Find where the given text appears and provide that cell's center as (X, Y) coordinate. 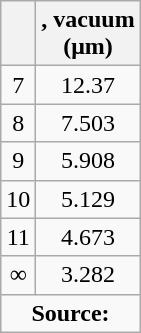
, vacuum(μm) (88, 34)
10 (18, 199)
3.282 (88, 275)
12.37 (88, 85)
9 (18, 161)
4.673 (88, 237)
5.129 (88, 199)
Source: (70, 313)
7.503 (88, 123)
∞ (18, 275)
11 (18, 237)
7 (18, 85)
5.908 (88, 161)
8 (18, 123)
